For the text-containing cell, return its midpoint in [x, y] coordinate format. 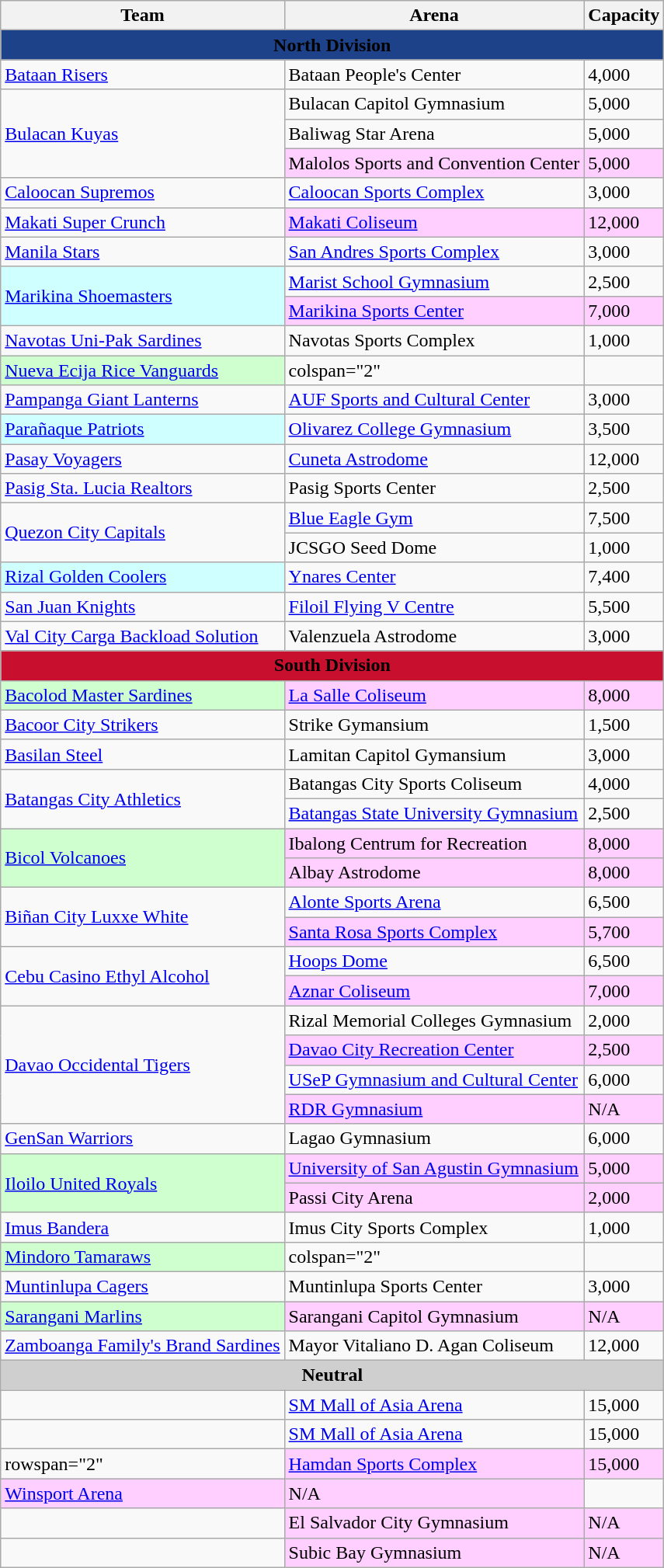
Olivarez College Gymnasium [434, 429]
Batangas City Sports Coliseum [434, 784]
Makati Coliseum [434, 222]
Albay Astrodome [434, 873]
Bacoor City Strikers [143, 725]
Malolos Sports and Convention Center [434, 163]
RDR Gymnasium [434, 1109]
Bulacan Kuyas [143, 134]
Caloocan Supremos [143, 193]
Basilan Steel [143, 754]
Imus City Sports Complex [434, 1227]
Manila Stars [143, 252]
Cuneta Astrodome [434, 459]
Marist School Gymnasium [434, 281]
Rizal Memorial Colleges Gymnasium [434, 1020]
Sarangani Capitol Gymnasium [434, 1316]
Passi City Arena [434, 1198]
Imus Bandera [143, 1227]
Lamitan Capitol Gymansium [434, 754]
Neutral [332, 1375]
Hamdan Sports Complex [434, 1464]
North Division [332, 45]
Pampanga Giant Lanterns [143, 400]
rowspan="2" [143, 1464]
Biñan City Luxxe White [143, 917]
Nueva Ecija Rice Vanguards [143, 370]
Iloilo United Royals [143, 1183]
Bulacan Capitol Gymnasium [434, 104]
Team [143, 16]
Pasig Sta. Lucia Realtors [143, 488]
Batangas State University Gymnasium [434, 813]
Alonte Sports Arena [434, 902]
Pasig Sports Center [434, 488]
3,500 [624, 429]
GenSan Warriors [143, 1139]
Mayor Vitaliano D. Agan Coliseum [434, 1346]
AUF Sports and Cultural Center [434, 400]
Winsport Arena [143, 1493]
University of San Agustin Gymnasium [434, 1168]
5,700 [624, 932]
5,500 [624, 607]
Davao Occidental Tigers [143, 1065]
Marikina Shoemasters [143, 296]
Muntinlupa Cagers [143, 1286]
Zamboanga Family's Brand Sardines [143, 1346]
Muntinlupa Sports Center [434, 1286]
Filoil Flying V Centre [434, 607]
Navotas Uni-Pak Sardines [143, 340]
Navotas Sports Complex [434, 340]
7,500 [624, 518]
Bataan People's Center [434, 75]
Aznar Coliseum [434, 991]
Quezon City Capitals [143, 533]
Sarangani Marlins [143, 1316]
Valenzuela Astrodome [434, 636]
Rizal Golden Coolers [143, 577]
San Andres Sports Complex [434, 252]
Lagao Gymnasium [434, 1139]
Strike Gymansium [434, 725]
Pasay Voyagers [143, 459]
La Salle Coliseum [434, 695]
Mindoro Tamaraws [143, 1257]
El Salvador City Gymnasium [434, 1523]
Val City Carga Backload Solution [143, 636]
Ynares Center [434, 577]
Subic Bay Gymnasium [434, 1552]
South Division [332, 666]
7,400 [624, 577]
Davao City Recreation Center [434, 1050]
Makati Super Crunch [143, 222]
Arena [434, 16]
Batangas City Athletics [143, 798]
Baliwag Star Arena [434, 134]
Cebu Casino Ethyl Alcohol [143, 976]
JCSGO Seed Dome [434, 548]
Bataan Risers [143, 75]
Capacity [624, 16]
Blue Eagle Gym [434, 518]
Parañaque Patriots [143, 429]
Bacolod Master Sardines [143, 695]
San Juan Knights [143, 607]
Hoops Dome [434, 961]
Bicol Volcanoes [143, 857]
Caloocan Sports Complex [434, 193]
USeP Gymnasium and Cultural Center [434, 1080]
Ibalong Centrum for Recreation [434, 843]
Santa Rosa Sports Complex [434, 932]
Marikina Sports Center [434, 311]
1,500 [624, 725]
